For the text-containing cell, return its midpoint in (x, y) coordinate format. 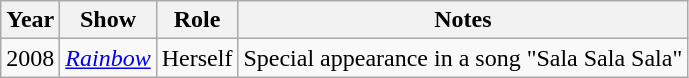
Year (30, 20)
Show (108, 20)
Special appearance in a song "Sala Sala Sala" (463, 58)
Role (197, 20)
2008 (30, 58)
Rainbow (108, 58)
Herself (197, 58)
Notes (463, 20)
